Detect which cell encompasses the target text, then output its [X, Y] center coordinate. 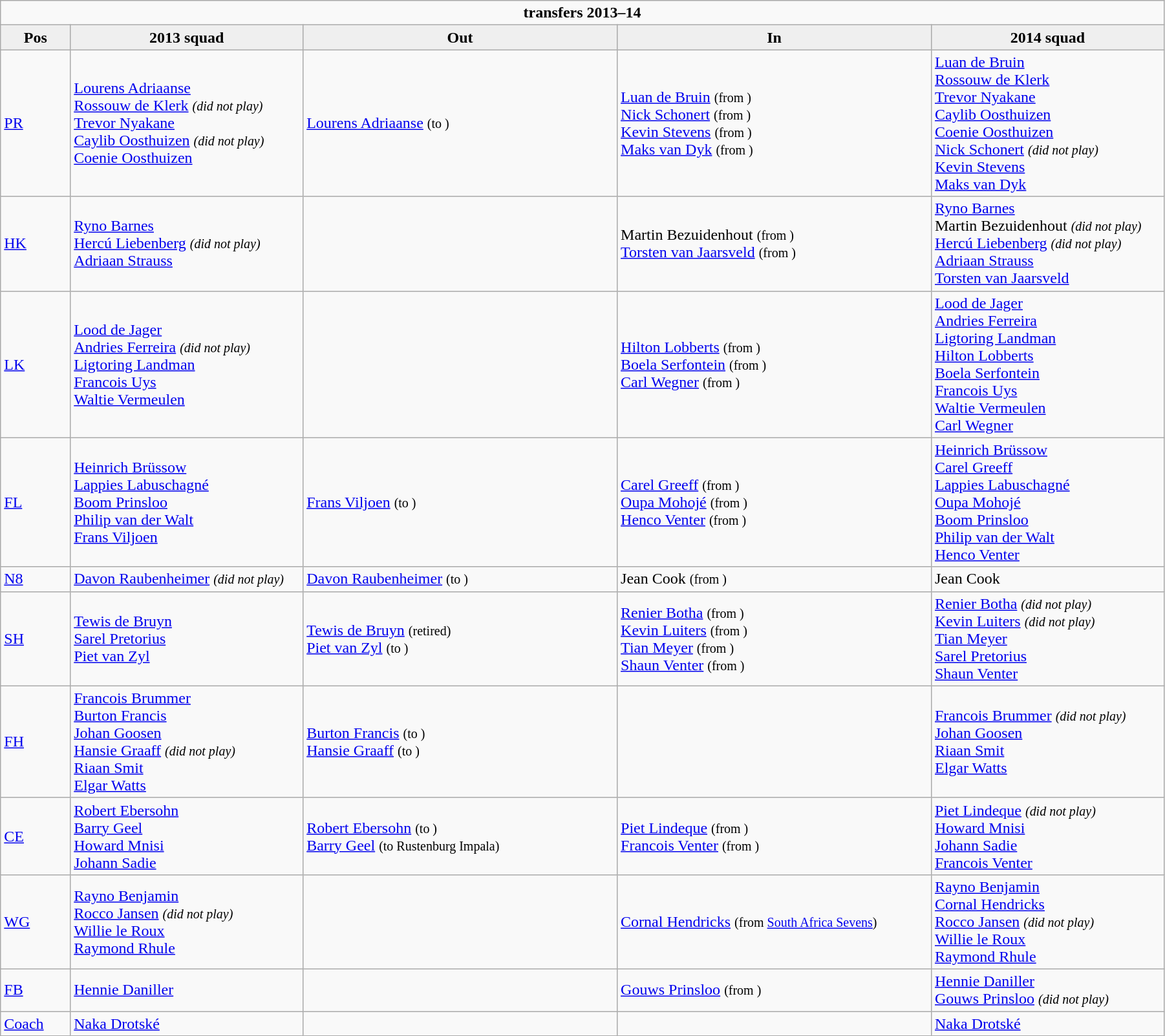
Burton Francis (to ) Hansie Graaff (to ) [460, 742]
Tewis de BruynSarel PretoriusPiet van Zyl [187, 639]
LK [36, 365]
Hilton Lobberts (from ) Boela Serfontein (from ) Carl Wegner (from ) [775, 365]
In [775, 37]
Francois BrummerBurton FrancisJohan GoosenHansie Graaff (did not play)Riaan SmitElgar Watts [187, 742]
Martin Bezuidenhout (from ) Torsten van Jaarsveld (from ) [775, 244]
FB [36, 990]
Lourens AdriaanseRossouw de Klerk (did not play)Trevor NyakaneCaylib Oosthuizen (did not play)Coenie Oosthuizen [187, 123]
HK [36, 244]
Coach [36, 1023]
N8 [36, 579]
PR [36, 123]
Piet Lindeque (did not play)Howard MnisiJohann SadieFrancois Venter [1047, 836]
Tewis de Bruyn (retired) Piet van Zyl (to ) [460, 639]
WG [36, 922]
Francois Brummer (did not play)Johan GoosenRiaan SmitElgar Watts [1047, 742]
Robert Ebersohn (to ) Barry Geel (to Rustenburg Impala) [460, 836]
Lood de JagerAndries Ferreira (did not play)Ligtoring LandmanFrancois UysWaltie Vermeulen [187, 365]
Lood de JagerAndries FerreiraLigtoring LandmanHilton LobbertsBoela SerfonteinFrancois UysWaltie VermeulenCarl Wegner [1047, 365]
Davon Raubenheimer (to ) [460, 579]
Hennie DanillerGouws Prinsloo (did not play) [1047, 990]
FH [36, 742]
Pos [36, 37]
Jean Cook [1047, 579]
Ryno BarnesMartin Bezuidenhout (did not play)Hercú Liebenberg (did not play)Adriaan StraussTorsten van Jaarsveld [1047, 244]
Heinrich BrüssowLappies LabuschagnéBoom PrinslooPhilip van der WaltFrans Viljoen [187, 502]
Piet Lindeque (from ) Francois Venter (from ) [775, 836]
Gouws Prinsloo (from ) [775, 990]
Ryno BarnesHercú Liebenberg (did not play)Adriaan Strauss [187, 244]
transfers 2013–14 [582, 13]
Frans Viljoen (to ) [460, 502]
Carel Greeff (from ) Oupa Mohojé (from ) Henco Venter (from ) [775, 502]
Rayno BenjaminCornal HendricksRocco Jansen (did not play)Willie le RouxRaymond Rhule [1047, 922]
Robert EbersohnBarry GeelHoward MnisiJohann Sadie [187, 836]
2013 squad [187, 37]
FL [36, 502]
Out [460, 37]
SH [36, 639]
CE [36, 836]
2014 squad [1047, 37]
Cornal Hendricks (from South Africa Sevens) [775, 922]
Luan de Bruin (from ) Nick Schonert (from ) Kevin Stevens (from ) Maks van Dyk (from ) [775, 123]
Renier Botha (from ) Kevin Luiters (from ) Tian Meyer (from ) Shaun Venter (from ) [775, 639]
Hennie Daniller [187, 990]
Lourens Adriaanse (to ) [460, 123]
Renier Botha (did not play)Kevin Luiters (did not play)Tian MeyerSarel PretoriusShaun Venter [1047, 639]
Jean Cook (from ) [775, 579]
Davon Raubenheimer (did not play) [187, 579]
Heinrich BrüssowCarel GreeffLappies LabuschagnéOupa MohojéBoom PrinslooPhilip van der WaltHenco Venter [1047, 502]
Rayno BenjaminRocco Jansen (did not play)Willie le RouxRaymond Rhule [187, 922]
Luan de BruinRossouw de KlerkTrevor NyakaneCaylib OosthuizenCoenie OosthuizenNick Schonert (did not play)Kevin StevensMaks van Dyk [1047, 123]
